For the text-containing cell, return its midpoint in (x, y) coordinate format. 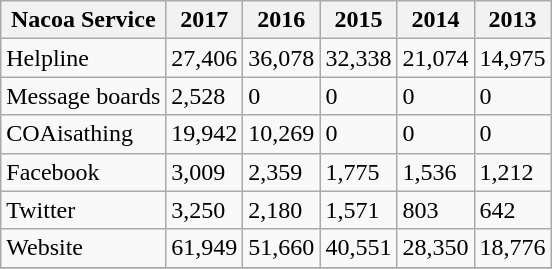
2014 (436, 20)
32,338 (358, 58)
Message boards (84, 96)
61,949 (204, 248)
1,536 (436, 172)
3,009 (204, 172)
2,180 (282, 210)
18,776 (512, 248)
1,571 (358, 210)
Website (84, 248)
Nacoa Service (84, 20)
2,528 (204, 96)
Facebook (84, 172)
51,660 (282, 248)
28,350 (436, 248)
3,250 (204, 210)
2,359 (282, 172)
2016 (282, 20)
10,269 (282, 134)
21,074 (436, 58)
40,551 (358, 248)
2015 (358, 20)
1,775 (358, 172)
2013 (512, 20)
27,406 (204, 58)
1,212 (512, 172)
Twitter (84, 210)
14,975 (512, 58)
19,942 (204, 134)
Helpline (84, 58)
2017 (204, 20)
COAisathing (84, 134)
803 (436, 210)
642 (512, 210)
36,078 (282, 58)
